For the text-containing cell, return its midpoint in [X, Y] coordinate format. 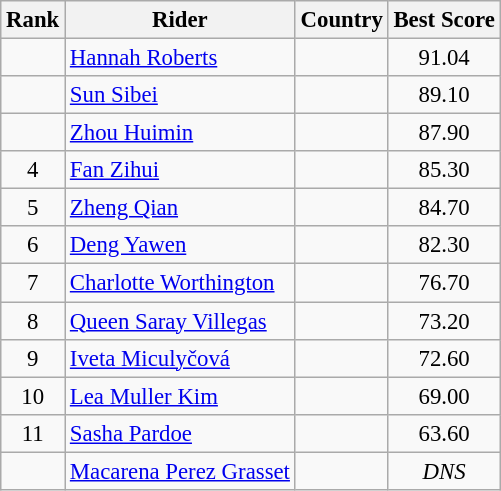
11 [33, 433]
7 [33, 283]
DNS [444, 471]
Charlotte Worthington [180, 283]
Zheng Qian [180, 208]
85.30 [444, 170]
89.10 [444, 95]
8 [33, 321]
Queen Saray Villegas [180, 321]
Sasha Pardoe [180, 433]
63.60 [444, 433]
Sun Sibei [180, 95]
Country [342, 20]
69.00 [444, 396]
Deng Yawen [180, 245]
Iveta Miculyčová [180, 358]
73.20 [444, 321]
Rider [180, 20]
82.30 [444, 245]
Best Score [444, 20]
6 [33, 245]
10 [33, 396]
91.04 [444, 58]
84.70 [444, 208]
87.90 [444, 133]
76.70 [444, 283]
9 [33, 358]
Hannah Roberts [180, 58]
5 [33, 208]
Macarena Perez Grasset [180, 471]
Zhou Huimin [180, 133]
4 [33, 170]
Lea Muller Kim [180, 396]
72.60 [444, 358]
Fan Zihui [180, 170]
Rank [33, 20]
